From the cell containing the given text, extract its center point as [x, y] coordinate. 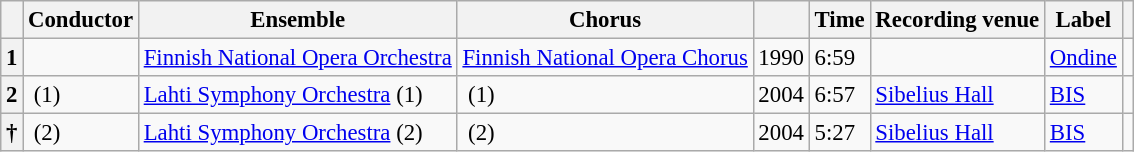
2 [12, 95]
Lahti Symphony Orchestra (1) [298, 95]
1 [12, 58]
† [12, 133]
Chorus [605, 20]
Lahti Symphony Orchestra (2) [298, 133]
5:27 [840, 133]
Finnish National Opera Orchestra [298, 58]
Ondine [1084, 58]
Conductor [81, 20]
Time [840, 20]
1990 [781, 58]
6:57 [840, 95]
Label [1084, 20]
Recording venue [957, 20]
Finnish National Opera Chorus [605, 58]
6:59 [840, 58]
Ensemble [298, 20]
